Determine the [X, Y] coordinate at the center of the cell enclosing the given text.  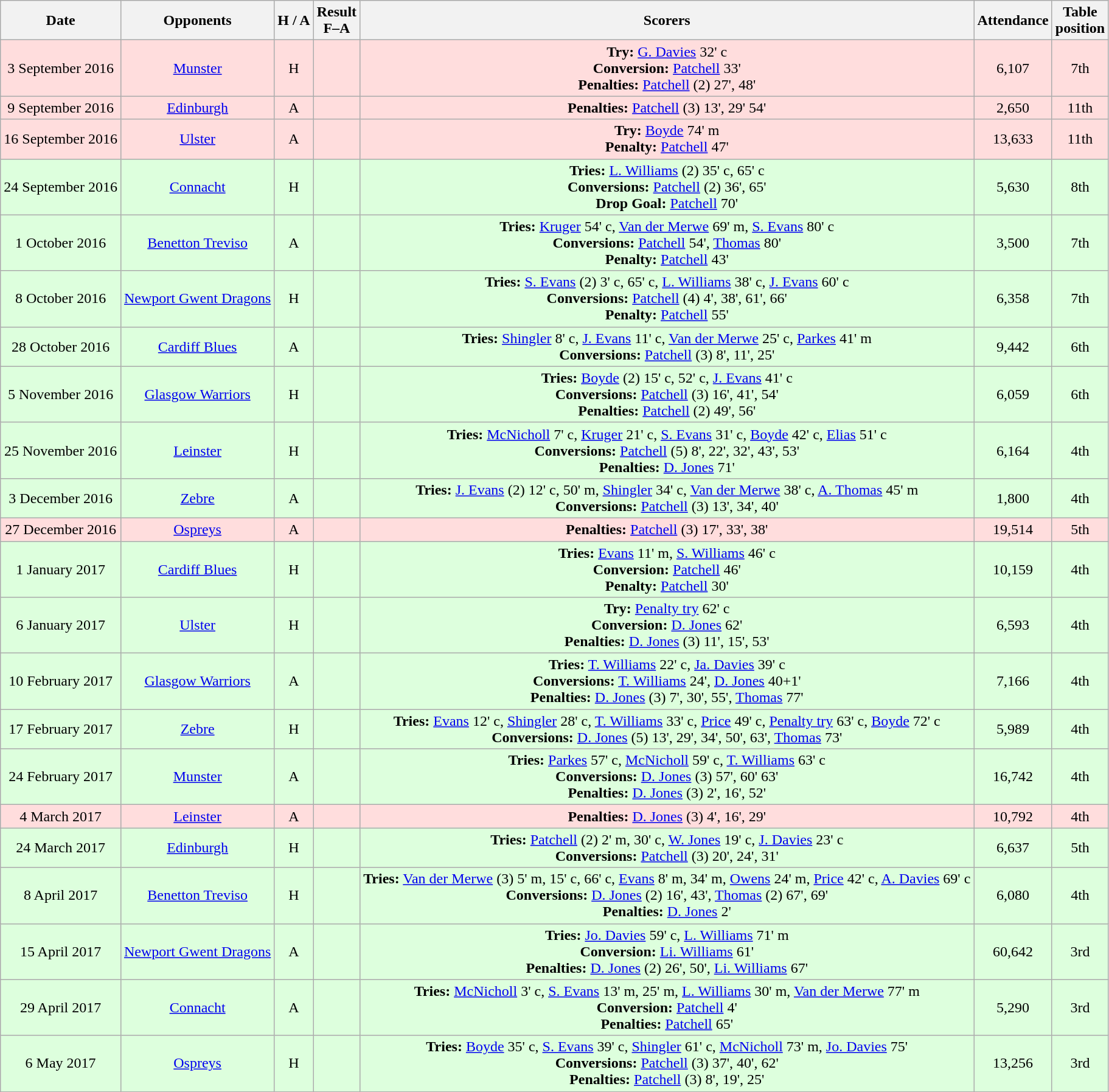
Tries: Boyde (2) 15' c, 52' c, J. Evans 41' cConversions: Patchell (3) 16', 41', 54'Penalties: Patchell (2) 49', 56' [667, 394]
8 April 2017 [61, 896]
Scorers [667, 21]
Date [61, 21]
4 March 2017 [61, 816]
9,442 [1013, 347]
Tries: Evans 11' m, S. Williams 46' cConversion: Patchell 46'Penalty: Patchell 30' [667, 569]
5,630 [1013, 187]
5 November 2016 [61, 394]
6,107 [1013, 68]
ResultF–A [336, 21]
6 May 2017 [61, 1063]
25 November 2016 [61, 450]
Tries: Jo. Davies 59' c, L. Williams 71' mConversion: Li. Williams 61'Penalties: D. Jones (2) 26', 50', Li. Williams 67' [667, 951]
Try: Boyde 74' mPenalty: Patchell 47' [667, 139]
6,080 [1013, 896]
9 September 2016 [61, 108]
Tries: McNicholl 7' c, Kruger 21' c, S. Evans 31' c, Boyde 42' c, Elias 51' cConversions: Patchell (5) 8', 22', 32', 43', 53'Penalties: D. Jones 71' [667, 450]
1 January 2017 [61, 569]
3 December 2016 [61, 498]
6,637 [1013, 848]
Try: G. Davies 32' cConversion: Patchell 33'Penalties: Patchell (2) 27', 48' [667, 68]
Tries: Kruger 54' c, Van der Merwe 69' m, S. Evans 80' cConversions: Patchell 54', Thomas 80'Penalty: Patchell 43' [667, 243]
16,742 [1013, 777]
24 September 2016 [61, 187]
6,164 [1013, 450]
5,989 [1013, 729]
Tries: T. Williams 22' c, Ja. Davies 39' cConversions: T. Williams 24', D. Jones 40+1'Penalties: D. Jones (3) 7', 30', 55', Thomas 77' [667, 681]
10,792 [1013, 816]
Tries: J. Evans (2) 12' c, 50' m, Shingler 34' c, Van der Merwe 38' c, A. Thomas 45' mConversions: Patchell (3) 13', 34', 40' [667, 498]
1,800 [1013, 498]
19,514 [1013, 529]
Opponents [197, 21]
28 October 2016 [61, 347]
13,256 [1013, 1063]
6,358 [1013, 299]
Tries: Patchell (2) 2' m, 30' c, W. Jones 19' c, J. Davies 23' cConversions: Patchell (3) 20', 24', 31' [667, 848]
6 January 2017 [61, 625]
15 April 2017 [61, 951]
6,593 [1013, 625]
2,650 [1013, 108]
H / A [294, 21]
24 March 2017 [61, 848]
3,500 [1013, 243]
Tries: McNicholl 3' c, S. Evans 13' m, 25' m, L. Williams 30' m, Van der Merwe 77' mConversion: Patchell 4'Penalties: Patchell 65' [667, 1007]
6,059 [1013, 394]
Tries: S. Evans (2) 3' c, 65' c, L. Williams 38' c, J. Evans 60' cConversions: Patchell (4) 4', 38', 61', 66'Penalty: Patchell 55' [667, 299]
17 February 2017 [61, 729]
Tableposition [1080, 21]
29 April 2017 [61, 1007]
60,642 [1013, 951]
10,159 [1013, 569]
10 February 2017 [61, 681]
Penalties: Patchell (3) 13', 29' 54' [667, 108]
3 September 2016 [61, 68]
16 September 2016 [61, 139]
Penalties: Patchell (3) 17', 33', 38' [667, 529]
8 October 2016 [61, 299]
8th [1080, 187]
27 December 2016 [61, 529]
1 October 2016 [61, 243]
Tries: Shingler 8' c, J. Evans 11' c, Van der Merwe 25' c, Parkes 41' mConversions: Patchell (3) 8', 11', 25' [667, 347]
Attendance [1013, 21]
24 February 2017 [61, 777]
Tries: L. Williams (2) 35' c, 65' cConversions: Patchell (2) 36', 65'Drop Goal: Patchell 70' [667, 187]
5,290 [1013, 1007]
Try: Penalty try 62' cConversion: D. Jones 62'Penalties: D. Jones (3) 11', 15', 53' [667, 625]
13,633 [1013, 139]
Penalties: D. Jones (3) 4', 16', 29' [667, 816]
Tries: Parkes 57' c, McNicholl 59' c, T. Williams 63' cConversions: D. Jones (3) 57', 60' 63'Penalties: D. Jones (3) 2', 16', 52' [667, 777]
7,166 [1013, 681]
